For the text-containing cell, return its midpoint in [X, Y] coordinate format. 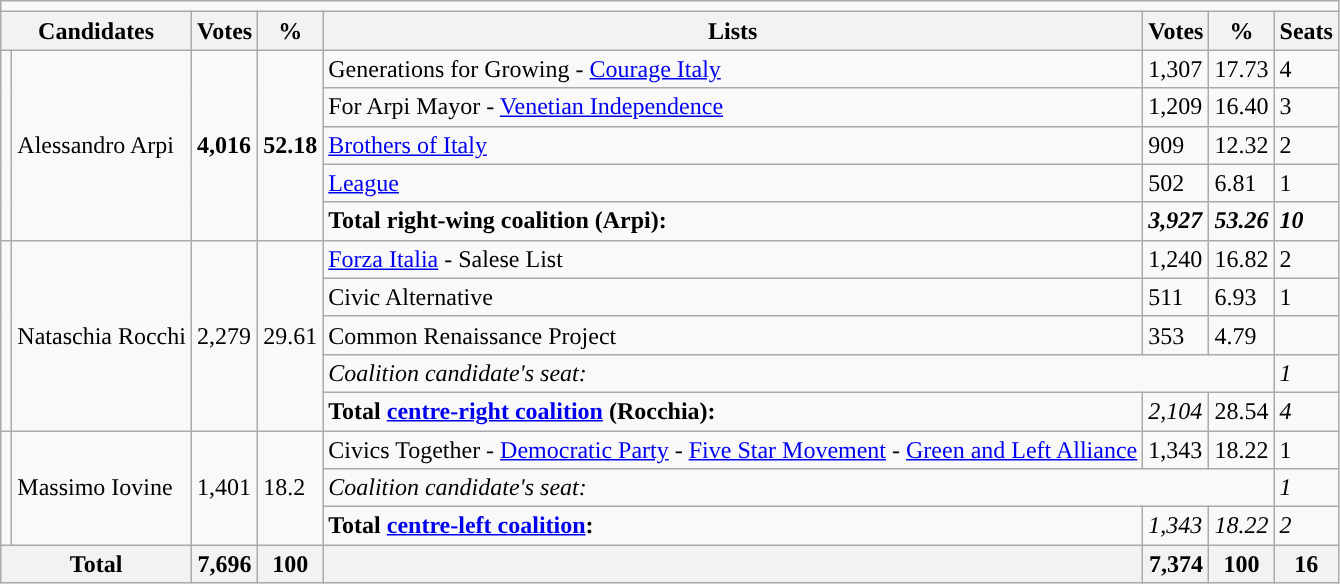
6.93 [1242, 297]
4.79 [1242, 335]
2,104 [1176, 411]
4,016 [224, 145]
29.61 [290, 335]
12.32 [1242, 145]
353 [1176, 335]
League [733, 183]
1,307 [1176, 69]
502 [1176, 183]
3 [1306, 107]
52.18 [290, 145]
Generations for Growing - Courage Italy [733, 69]
17.73 [1242, 69]
Seats [1306, 31]
10 [1306, 221]
Forza Italia - Salese List [733, 259]
6.81 [1242, 183]
1,240 [1176, 259]
909 [1176, 145]
1,401 [224, 487]
Common Renaissance Project [733, 335]
Candidates [96, 31]
7,374 [1176, 564]
1,209 [1176, 107]
Massimo Iovine [102, 487]
16 [1306, 564]
Total right-wing coalition (Arpi): [733, 221]
53.26 [1242, 221]
3,927 [1176, 221]
Brothers of Italy [733, 145]
16.40 [1242, 107]
18.2 [290, 487]
Alessandro Arpi [102, 145]
511 [1176, 297]
Civics Together - Democratic Party - Five Star Movement - Green and Left Alliance [733, 449]
For Arpi Mayor - Venetian Independence [733, 107]
Lists [733, 31]
2,279 [224, 335]
Total centre-left coalition: [733, 526]
7,696 [224, 564]
Civic Alternative [733, 297]
28.54 [1242, 411]
Total [96, 564]
Total centre-right coalition (Rocchia): [733, 411]
16.82 [1242, 259]
Nataschia Rocchi [102, 335]
